Determine the (x, y) coordinate at the center of the cell enclosing the given text.  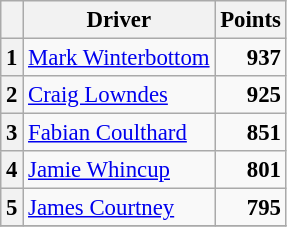
925 (250, 95)
4 (12, 170)
Jamie Whincup (119, 170)
Fabian Coulthard (119, 133)
937 (250, 58)
795 (250, 208)
5 (12, 208)
801 (250, 170)
3 (12, 133)
Driver (119, 20)
Craig Lowndes (119, 95)
Mark Winterbottom (119, 58)
James Courtney (119, 208)
Points (250, 20)
1 (12, 58)
851 (250, 133)
2 (12, 95)
